Return the (X, Y) coordinate for the center point of the cell that contains the specified text.  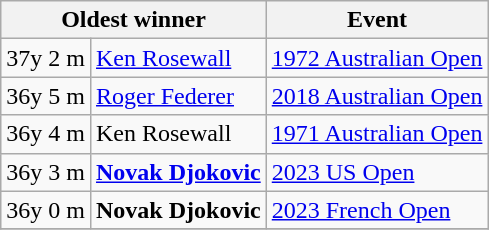
1971 Australian Open (377, 134)
Oldest winner (134, 20)
2018 Australian Open (377, 96)
36y 0 m (46, 210)
Roger Federer (178, 96)
36y 5 m (46, 96)
2023 US Open (377, 172)
2023 French Open (377, 210)
Event (377, 20)
1972 Australian Open (377, 58)
36y 3 m (46, 172)
36y 4 m (46, 134)
37y 2 m (46, 58)
